Determine the [x, y] coordinate at the center of the cell enclosing the given text.  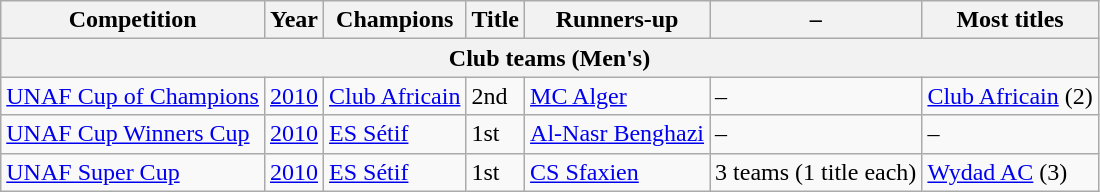
Most titles [1010, 20]
2nd [496, 96]
Competition [133, 20]
Club Africain [395, 96]
Al-Nasr Benghazi [618, 134]
Wydad AC (3) [1010, 172]
UNAF Super Cup [133, 172]
Club teams (Men's) [550, 58]
UNAF Cup Winners Cup [133, 134]
Champions [395, 20]
UNAF Cup of Champions [133, 96]
MC Alger [618, 96]
Year [294, 20]
Runners-up [618, 20]
3 teams (1 title each) [816, 172]
Club Africain (2) [1010, 96]
CS Sfaxien [618, 172]
Title [496, 20]
